Determine the [x, y] coordinate at the center of the cell enclosing the given text.  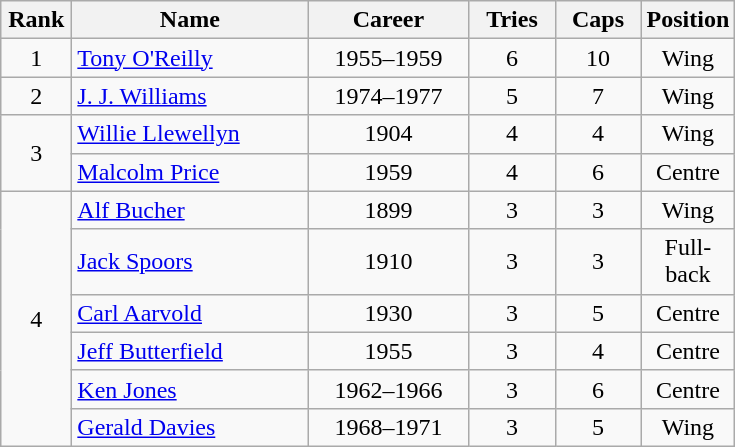
Gerald Davies [190, 427]
Alf Bucher [190, 210]
Ken Jones [190, 389]
Position [688, 20]
Rank [36, 20]
7 [598, 96]
Malcolm Price [190, 172]
Jeff Butterfield [190, 351]
1962–1966 [388, 389]
10 [598, 58]
Jack Spoors [190, 262]
Caps [598, 20]
Tries [512, 20]
1968–1971 [388, 427]
1974–1977 [388, 96]
1910 [388, 262]
Carl Aarvold [190, 313]
Tony O'Reilly [190, 58]
1955 [388, 351]
1 [36, 58]
1955–1959 [388, 58]
2 [36, 96]
Willie Llewellyn [190, 134]
1899 [388, 210]
Name [190, 20]
J. J. Williams [190, 96]
1904 [388, 134]
Career [388, 20]
1959 [388, 172]
Full-back [688, 262]
1930 [388, 313]
